Pinpoint the cell where the given text exists, returning its (X, Y) midpoint coordinate. 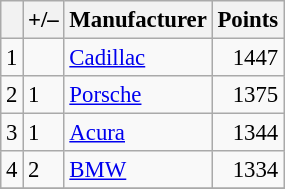
1375 (248, 95)
1334 (248, 170)
1344 (248, 133)
Porsche (138, 95)
BMW (138, 170)
Points (248, 20)
Cadillac (138, 58)
3 (12, 133)
Acura (138, 133)
+/– (44, 20)
Manufacturer (138, 20)
4 (12, 170)
1447 (248, 58)
